Determine the (X, Y) coordinate at the center of the cell enclosing the given text.  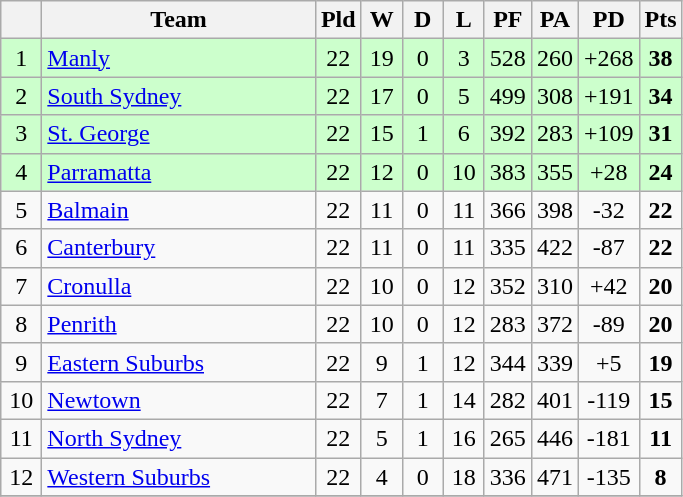
282 (508, 400)
Team (179, 20)
265 (508, 438)
Eastern Suburbs (179, 362)
W (382, 20)
16 (464, 438)
+28 (608, 172)
2 (22, 96)
Newtown (179, 400)
PA (554, 20)
L (464, 20)
+268 (608, 58)
-32 (608, 210)
260 (554, 58)
-119 (608, 400)
-87 (608, 248)
310 (554, 286)
PD (608, 20)
335 (508, 248)
339 (554, 362)
392 (508, 134)
308 (554, 96)
446 (554, 438)
St. George (179, 134)
383 (508, 172)
31 (660, 134)
14 (464, 400)
344 (508, 362)
17 (382, 96)
24 (660, 172)
Canterbury (179, 248)
499 (508, 96)
+109 (608, 134)
PF (508, 20)
34 (660, 96)
Parramatta (179, 172)
+191 (608, 96)
-89 (608, 324)
Penrith (179, 324)
North Sydney (179, 438)
Manly (179, 58)
398 (554, 210)
Balmain (179, 210)
Pld (338, 20)
355 (554, 172)
Pts (660, 20)
422 (554, 248)
18 (464, 477)
528 (508, 58)
38 (660, 58)
D (422, 20)
401 (554, 400)
+5 (608, 362)
372 (554, 324)
471 (554, 477)
South Sydney (179, 96)
352 (508, 286)
+42 (608, 286)
Cronulla (179, 286)
366 (508, 210)
336 (508, 477)
-135 (608, 477)
Western Suburbs (179, 477)
-181 (608, 438)
